Capture the cell that displays the provided text and extract its (X, Y) central coordinate. 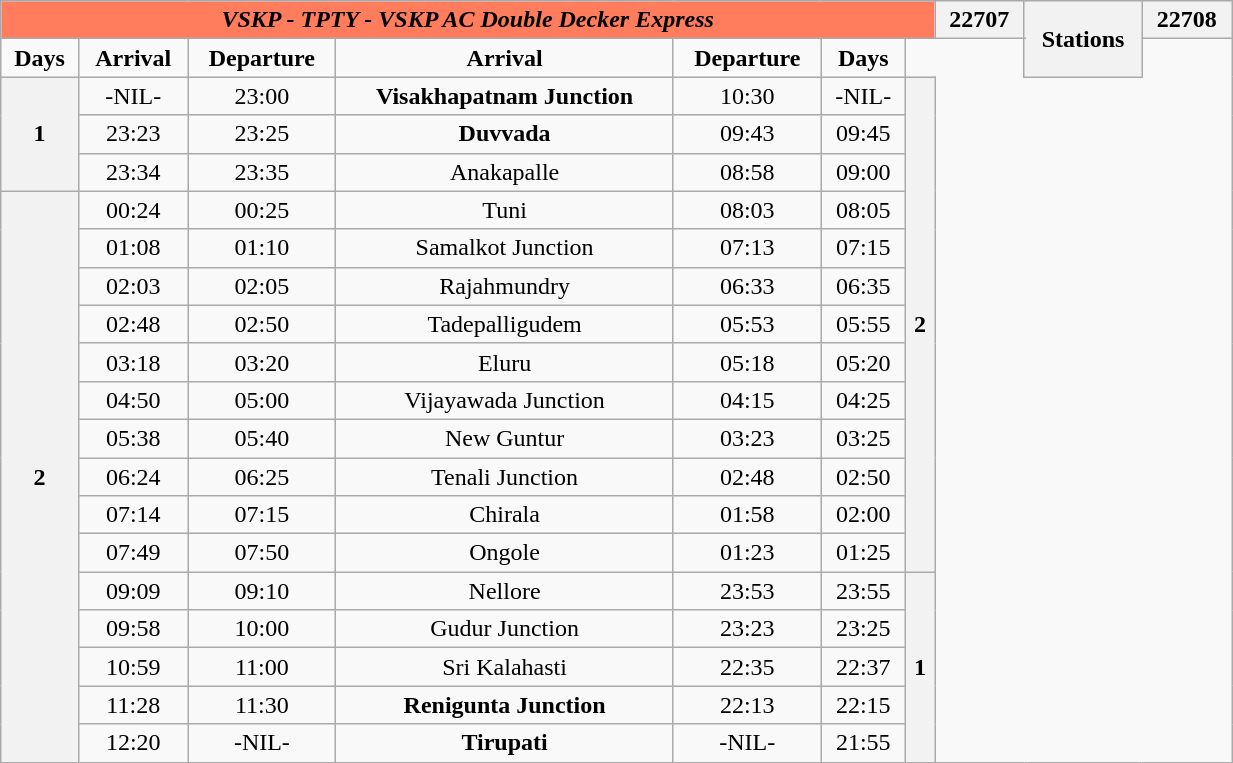
08:05 (863, 210)
01:58 (747, 515)
09:10 (262, 591)
Gudur Junction (505, 629)
Duvvada (505, 134)
21:55 (863, 743)
VSKP - TPTY - VSKP AC Double Decker Express (468, 20)
01:08 (133, 248)
Anakapalle (505, 172)
23:00 (262, 96)
09:43 (747, 134)
23:35 (262, 172)
02:03 (133, 286)
03:23 (747, 438)
00:24 (133, 210)
Sri Kalahasti (505, 667)
23:55 (863, 591)
07:50 (262, 553)
00:25 (262, 210)
Chirala (505, 515)
03:18 (133, 362)
12:20 (133, 743)
New Guntur (505, 438)
22:13 (747, 705)
06:35 (863, 286)
09:45 (863, 134)
Stations (1083, 39)
07:13 (747, 248)
09:58 (133, 629)
22:15 (863, 705)
04:25 (863, 400)
Tirupati (505, 743)
Nellore (505, 591)
05:18 (747, 362)
Tadepalligudem (505, 324)
22:35 (747, 667)
03:25 (863, 438)
Tuni (505, 210)
10:30 (747, 96)
05:40 (262, 438)
01:10 (262, 248)
Ongole (505, 553)
07:49 (133, 553)
08:58 (747, 172)
06:33 (747, 286)
11:30 (262, 705)
10:00 (262, 629)
11:28 (133, 705)
01:25 (863, 553)
22:37 (863, 667)
06:24 (133, 477)
09:09 (133, 591)
Samalkot Junction (505, 248)
02:05 (262, 286)
08:03 (747, 210)
05:00 (262, 400)
05:38 (133, 438)
05:20 (863, 362)
Tenali Junction (505, 477)
04:50 (133, 400)
06:25 (262, 477)
10:59 (133, 667)
22707 (980, 20)
09:00 (863, 172)
23:53 (747, 591)
Eluru (505, 362)
01:23 (747, 553)
Rajahmundry (505, 286)
02:00 (863, 515)
22708 (1187, 20)
05:53 (747, 324)
03:20 (262, 362)
Visakhapatnam Junction (505, 96)
Vijayawada Junction (505, 400)
Renigunta Junction (505, 705)
05:55 (863, 324)
07:14 (133, 515)
11:00 (262, 667)
23:34 (133, 172)
04:15 (747, 400)
